Search for the cell housing the specified text and yield its (X, Y) center coordinate. 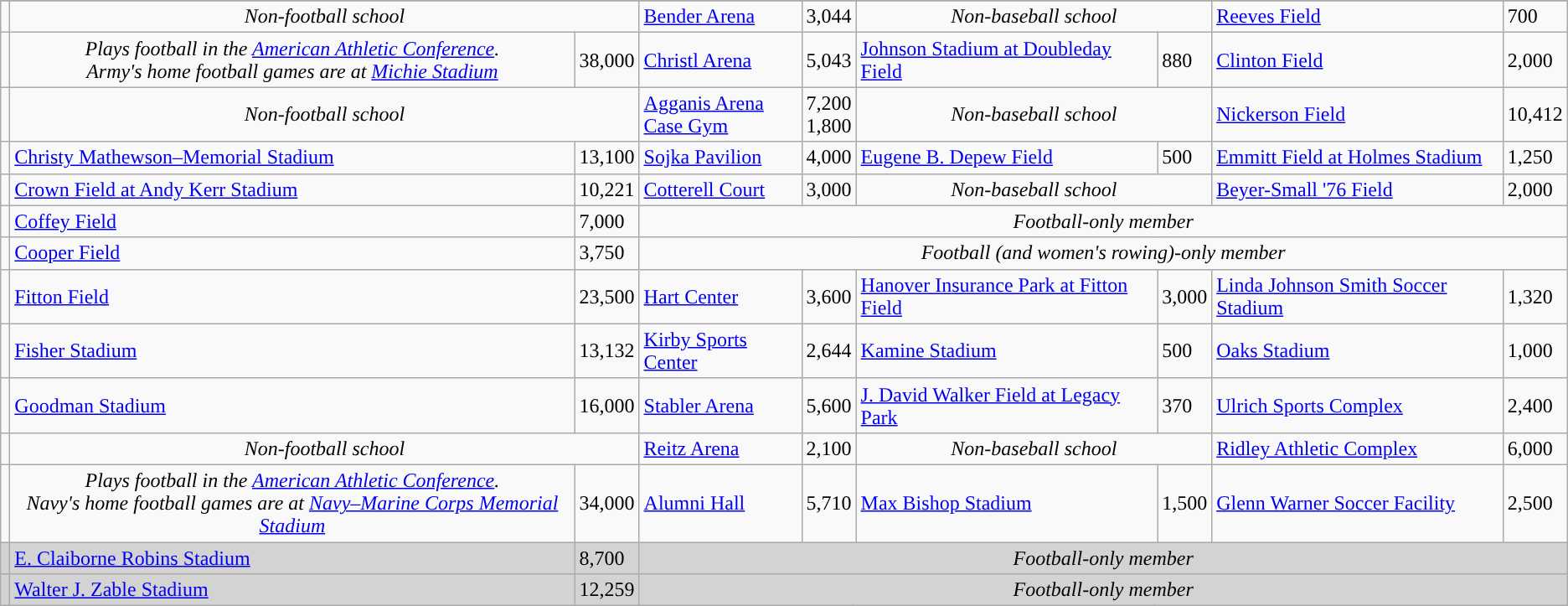
Eugene B. Depew Field (1007, 158)
Kamine Stadium (1007, 350)
8,700 (606, 557)
23,500 (606, 297)
Hart Center (720, 297)
7,000 (606, 221)
1,500 (1184, 503)
Nickerson Field (1357, 114)
1,000 (1534, 350)
Plays football in the American Athletic Conference.Army's home football games are at Michie Stadium (292, 60)
34,000 (606, 503)
3,044 (829, 17)
12,259 (606, 590)
5,043 (829, 60)
Reitz Arena (720, 448)
4,000 (829, 158)
2,500 (1534, 503)
3,750 (606, 253)
1,250 (1534, 158)
Beyer-Small '76 Field (1357, 189)
Ridley Athletic Complex (1357, 448)
Emmitt Field at Holmes Stadium (1357, 158)
Linda Johnson Smith Soccer Stadium (1357, 297)
Cooper Field (292, 253)
16,000 (606, 406)
Cotterell Court (720, 189)
7,2001,800 (829, 114)
Oaks Stadium (1357, 350)
Goodman Stadium (292, 406)
Glenn Warner Soccer Facility (1357, 503)
Alumni Hall (720, 503)
Walter J. Zable Stadium (292, 590)
Max Bishop Stadium (1007, 503)
Ulrich Sports Complex (1357, 406)
E. Claiborne Robins Stadium (292, 557)
Kirby Sports Center (720, 350)
2,400 (1534, 406)
Crown Field at Andy Kerr Stadium (292, 189)
38,000 (606, 60)
Christl Arena (720, 60)
Bender Arena (720, 17)
10,412 (1534, 114)
Stabler Arena (720, 406)
Reeves Field (1357, 17)
13,100 (606, 158)
5,710 (829, 503)
700 (1534, 17)
Sojka Pavilion (720, 158)
Fitton Field (292, 297)
Christy Mathewson–Memorial Stadium (292, 158)
2,644 (829, 350)
2,100 (829, 448)
10,221 (606, 189)
5,600 (829, 406)
Agganis ArenaCase Gym (720, 114)
Plays football in the American Athletic Conference.Navy's home football games are at Navy–Marine Corps Memorial Stadium (292, 503)
Hanover Insurance Park at Fitton Field (1007, 297)
13,132 (606, 350)
370 (1184, 406)
J. David Walker Field at Legacy Park (1007, 406)
Johnson Stadium at Doubleday Field (1007, 60)
6,000 (1534, 448)
3,600 (829, 297)
Fisher Stadium (292, 350)
880 (1184, 60)
Coffey Field (292, 221)
Football (and women's rowing)-only member (1103, 253)
Clinton Field (1357, 60)
1,320 (1534, 297)
